Return the [x, y] coordinate for the center point of the cell that contains the specified text.  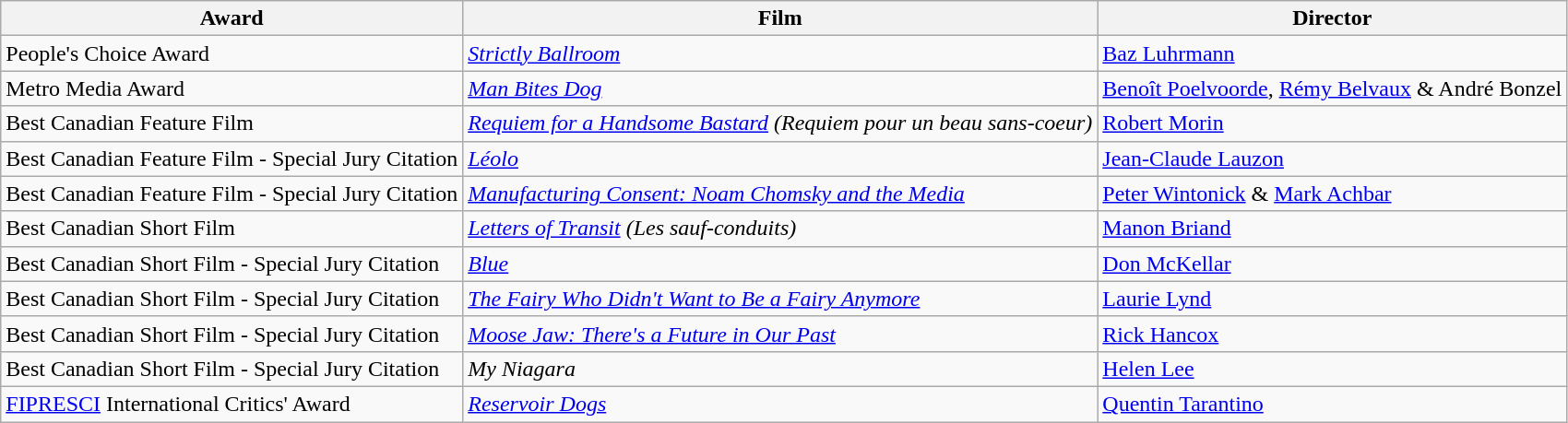
Strictly Ballroom [780, 53]
Laurie Lynd [1332, 299]
Best Canadian Short Film [232, 229]
Award [232, 18]
Peter Wintonick & Mark Achbar [1332, 194]
Manon Briand [1332, 229]
Léolo [780, 159]
Baz Luhrmann [1332, 53]
FIPRESCI International Critics' Award [232, 404]
Don McKellar [1332, 264]
Helen Lee [1332, 369]
Jean-Claude Lauzon [1332, 159]
Moose Jaw: There's a Future in Our Past [780, 334]
Film [780, 18]
Man Bites Dog [780, 88]
My Niagara [780, 369]
Manufacturing Consent: Noam Chomsky and the Media [780, 194]
Reservoir Dogs [780, 404]
Letters of Transit (Les sauf-conduits) [780, 229]
Blue [780, 264]
Robert Morin [1332, 123]
Quentin Tarantino [1332, 404]
Benoît Poelvoorde, Rémy Belvaux & André Bonzel [1332, 88]
People's Choice Award [232, 53]
Director [1332, 18]
The Fairy Who Didn't Want to Be a Fairy Anymore [780, 299]
Best Canadian Feature Film [232, 123]
Rick Hancox [1332, 334]
Requiem for a Handsome Bastard (Requiem pour un beau sans-coeur) [780, 123]
Metro Media Award [232, 88]
